Extract the [X, Y] coordinate from the center of the cell holding the provided text.  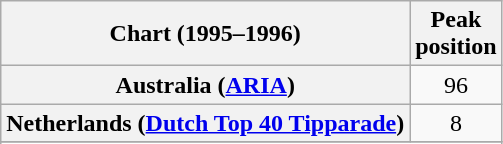
Chart (1995–1996) [206, 34]
Australia (ARIA) [206, 85]
96 [456, 85]
Peakposition [456, 34]
8 [456, 123]
Netherlands (Dutch Top 40 Tipparade) [206, 123]
